For the text-containing cell, return its midpoint in [x, y] coordinate format. 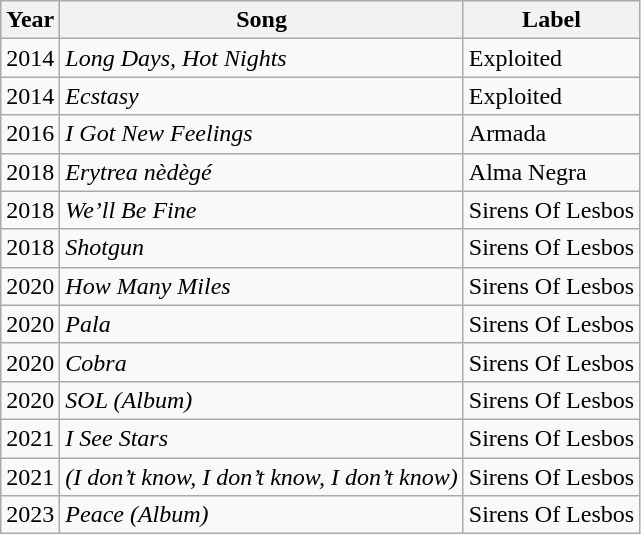
(I don’t know, I don’t know, I don’t know) [262, 477]
Song [262, 20]
Long Days, Hot Nights [262, 58]
Label [551, 20]
Alma Negra [551, 172]
Pala [262, 324]
Peace (Album) [262, 515]
2023 [30, 515]
Erytrea nèdègé [262, 172]
Shotgun [262, 248]
How Many Miles [262, 286]
I See Stars [262, 438]
SOL (Album) [262, 400]
Armada [551, 134]
We’ll Be Fine [262, 210]
I Got New Feelings [262, 134]
2016 [30, 134]
Ecstasy [262, 96]
Year [30, 20]
Cobra [262, 362]
